Provide the (X, Y) coordinate of the cell's center where the given text is located.  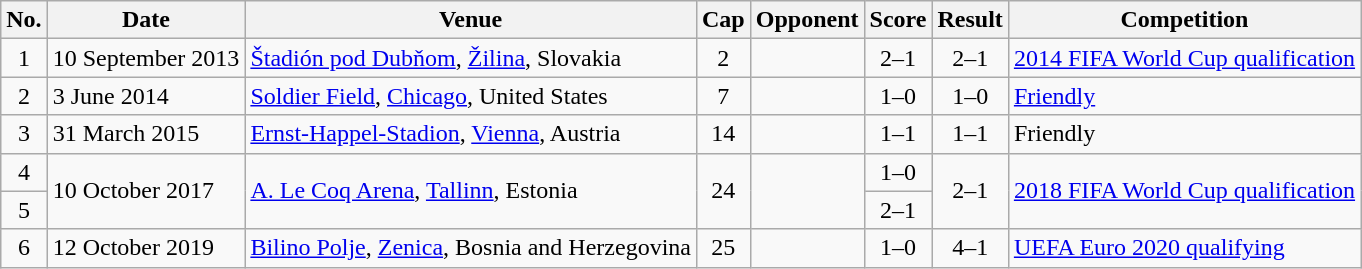
UEFA Euro 2020 qualifying (1184, 248)
A. Le Coq Arena, Tallinn, Estonia (471, 191)
2014 FIFA World Cup qualification (1184, 58)
14 (723, 134)
Date (146, 20)
No. (24, 20)
25 (723, 248)
Score (898, 20)
7 (723, 96)
Soldier Field, Chicago, United States (471, 96)
10 October 2017 (146, 191)
3 (24, 134)
10 September 2013 (146, 58)
6 (24, 248)
Bilino Polje, Zenica, Bosnia and Herzegovina (471, 248)
Competition (1184, 20)
12 October 2019 (146, 248)
5 (24, 210)
Cap (723, 20)
Venue (471, 20)
Štadión pod Dubňom, Žilina, Slovakia (471, 58)
31 March 2015 (146, 134)
4 (24, 172)
4–1 (970, 248)
Opponent (807, 20)
2018 FIFA World Cup qualification (1184, 191)
1 (24, 58)
3 June 2014 (146, 96)
24 (723, 191)
Ernst-Happel-Stadion, Vienna, Austria (471, 134)
Result (970, 20)
